For the text-containing cell, return its midpoint in (X, Y) coordinate format. 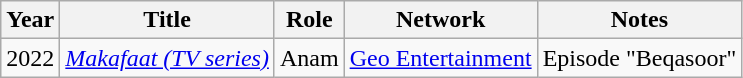
Role (309, 20)
Year (30, 20)
Network (440, 20)
Makafaat (TV series) (168, 58)
Anam (309, 58)
Title (168, 20)
Geo Entertainment (440, 58)
Notes (640, 20)
2022 (30, 58)
Episode "Beqasoor" (640, 58)
